Find where the given text appears and provide that cell's center as [x, y] coordinate. 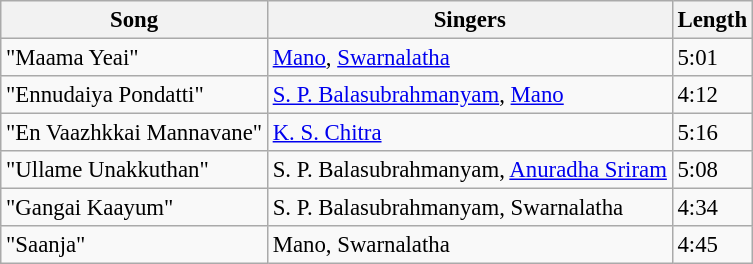
4:34 [712, 208]
S. P. Balasubrahmanyam, Swarnalatha [470, 208]
"En Vaazhkkai Mannavane" [134, 133]
S. P. Balasubrahmanyam, Mano [470, 95]
4:45 [712, 245]
K. S. Chitra [470, 133]
"Ullame Unakkuthan" [134, 170]
"Ennudaiya Pondatti" [134, 95]
"Gangai Kaayum" [134, 208]
"Maama Yeai" [134, 58]
Length [712, 20]
5:01 [712, 58]
5:16 [712, 133]
4:12 [712, 95]
Song [134, 20]
S. P. Balasubrahmanyam, Anuradha Sriram [470, 170]
Singers [470, 20]
5:08 [712, 170]
"Saanja" [134, 245]
